Identify which cell holds the provided text, then report its (X, Y) central coordinate. 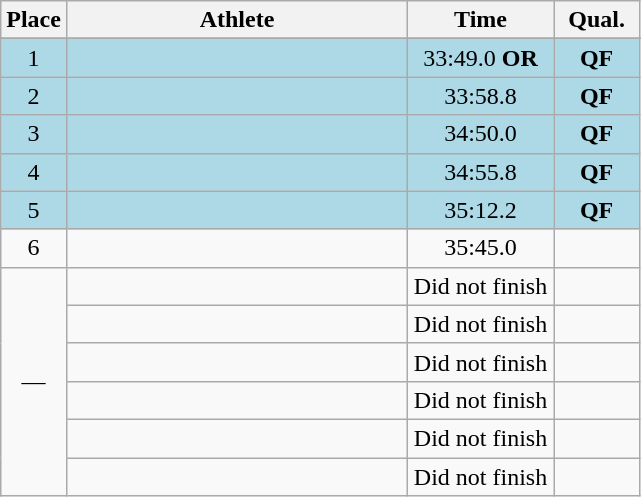
3 (34, 134)
35:12.2 (481, 210)
35:45.0 (481, 248)
1 (34, 58)
4 (34, 172)
2 (34, 96)
33:58.8 (481, 96)
5 (34, 210)
6 (34, 248)
34:50.0 (481, 134)
— (34, 381)
Time (481, 20)
Place (34, 20)
34:55.8 (481, 172)
33:49.0 OR (481, 58)
Athlete (236, 20)
Qual. (597, 20)
